Return the (X, Y) coordinate for the center point of the cell that contains the specified text.  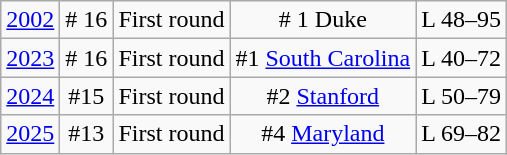
L 50–79 (462, 96)
2023 (30, 58)
L 69–82 (462, 134)
#13 (86, 134)
L 40–72 (462, 58)
2025 (30, 134)
2024 (30, 96)
L 48–95 (462, 20)
2002 (30, 20)
# 1 Duke (323, 20)
#1 South Carolina (323, 58)
#15 (86, 96)
#2 Stanford (323, 96)
#4 Maryland (323, 134)
